Identify which cell holds the provided text, then report its (x, y) central coordinate. 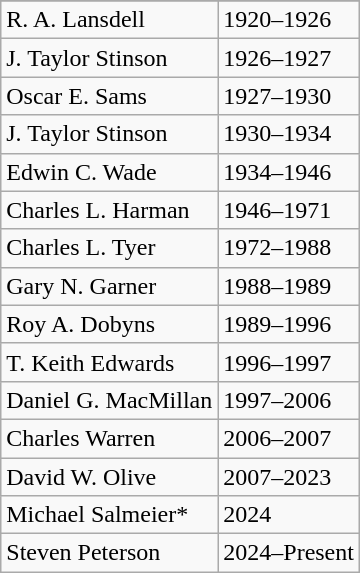
Daniel G. MacMillan (110, 400)
2006–2007 (289, 438)
Steven Peterson (110, 553)
1926–1927 (289, 58)
Charles L. Harman (110, 210)
Gary N. Garner (110, 286)
Michael Salmeier* (110, 515)
1920–1926 (289, 20)
Roy A. Dobyns (110, 324)
2024–Present (289, 553)
Charles L. Tyer (110, 248)
David W. Olive (110, 477)
Edwin C. Wade (110, 172)
1997–2006 (289, 400)
Oscar E. Sams (110, 96)
T. Keith Edwards (110, 362)
Charles Warren (110, 438)
1946–1971 (289, 210)
2024 (289, 515)
1988–1989 (289, 286)
1930–1934 (289, 134)
2007–2023 (289, 477)
1927–1930 (289, 96)
R. A. Lansdell (110, 20)
1972–1988 (289, 248)
1989–1996 (289, 324)
1996–1997 (289, 362)
1934–1946 (289, 172)
